Return the (X, Y) coordinate for the center point of the cell that contains the specified text.  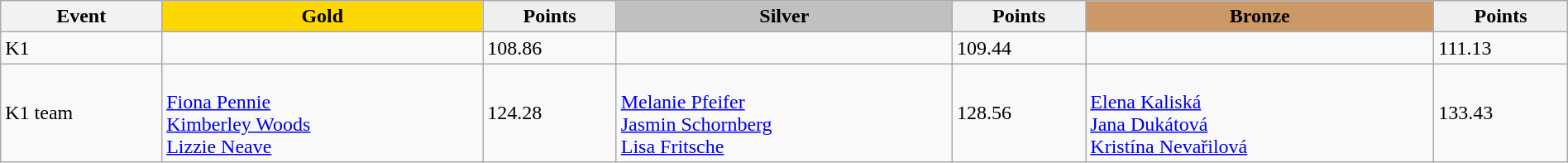
124.28 (549, 113)
K1 (81, 48)
Silver (784, 17)
Melanie PfeiferJasmin SchornbergLisa Fritsche (784, 113)
108.86 (549, 48)
111.13 (1500, 48)
109.44 (1019, 48)
Gold (323, 17)
128.56 (1019, 113)
Bronze (1260, 17)
Event (81, 17)
133.43 (1500, 113)
K1 team (81, 113)
Fiona PennieKimberley WoodsLizzie Neave (323, 113)
Elena KaliskáJana DukátováKristína Nevařilová (1260, 113)
